From the cell containing the given text, extract its center point as [x, y] coordinate. 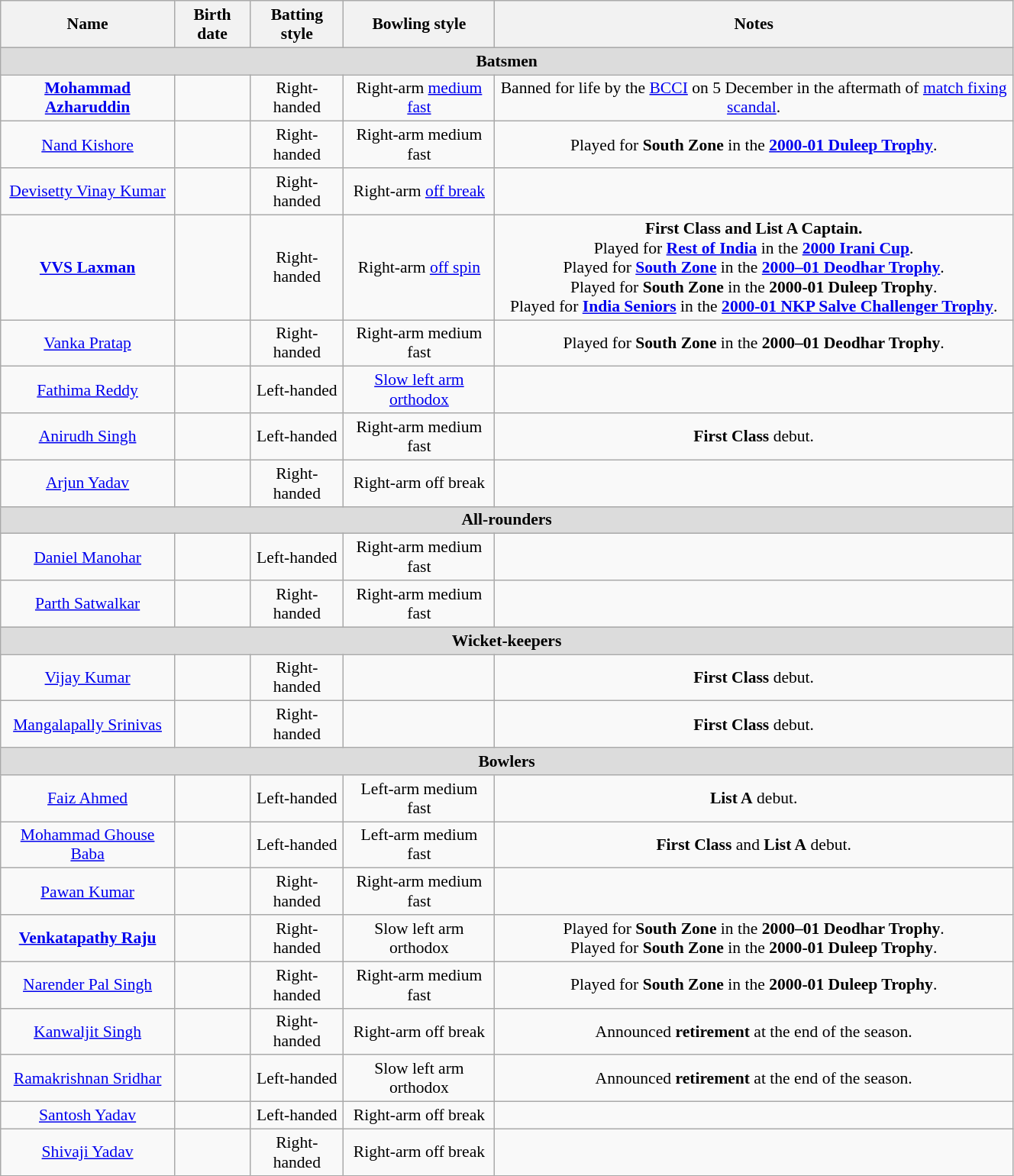
Pawan Kumar [88, 892]
Mangalapally Srinivas [88, 724]
Batting style [297, 24]
Anirudh Singh [88, 437]
Bowling style [419, 24]
Mohammad Ghouse Baba [88, 845]
Right-arm off spin [419, 267]
Fathima Reddy [88, 389]
Played for South Zone in the 2000–01 Deodhar Trophy. Played for South Zone in the 2000-01 Duleep Trophy. [754, 938]
Vanka Pratap [88, 344]
List A debut. [754, 799]
Mohammad Azharuddin [88, 98]
Devisetty Vinay Kumar [88, 191]
Vijay Kumar [88, 678]
Notes [754, 24]
Ramakrishnan Sridhar [88, 1078]
Santosh Yadav [88, 1116]
Banned for life by the BCCI on 5 December in the aftermath of match fixing scandal. [754, 98]
Birth date [212, 24]
Shivaji Yadav [88, 1152]
Venkatapathy Raju [88, 938]
Daniel Manohar [88, 557]
All-rounders [507, 520]
Kanwaljit Singh [88, 1031]
Faiz Ahmed [88, 799]
Wicket-keepers [507, 641]
Nand Kishore [88, 145]
Parth Satwalkar [88, 603]
Arjun Yadav [88, 483]
Name [88, 24]
Narender Pal Singh [88, 985]
VVS Laxman [88, 267]
Batsmen [507, 61]
First Class and List A debut. [754, 845]
Played for South Zone in the 2000–01 Deodhar Trophy. [754, 344]
Bowlers [507, 761]
